Locate the cell with the specified text and output its [X, Y] center coordinate. 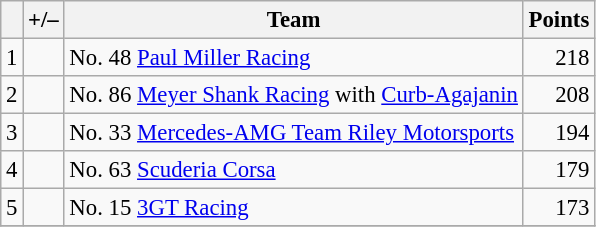
1 [12, 58]
194 [558, 133]
4 [12, 170]
No. 63 Scuderia Corsa [294, 170]
Team [294, 20]
No. 48 Paul Miller Racing [294, 58]
179 [558, 170]
No. 15 3GT Racing [294, 208]
+/– [44, 20]
173 [558, 208]
218 [558, 58]
208 [558, 95]
3 [12, 133]
5 [12, 208]
2 [12, 95]
Points [558, 20]
No. 86 Meyer Shank Racing with Curb-Agajanin [294, 95]
No. 33 Mercedes-AMG Team Riley Motorsports [294, 133]
